Determine the (x, y) coordinate at the center of the cell enclosing the given text.  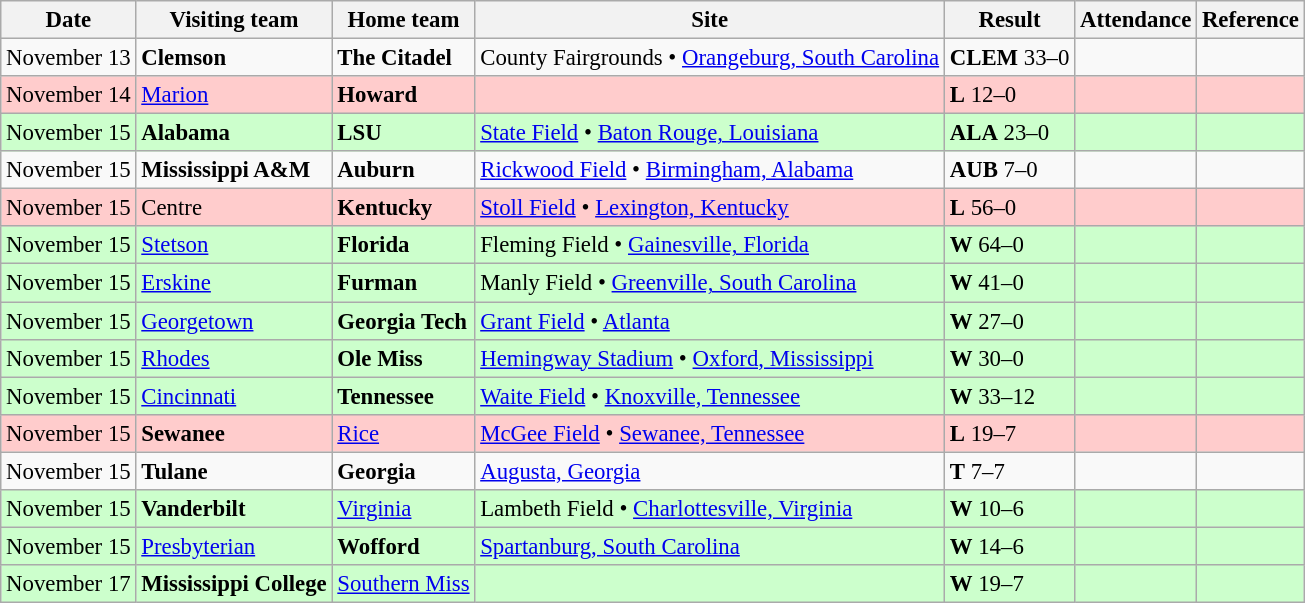
Clemson (234, 58)
Visiting team (234, 20)
Manly Field • Greenville, South Carolina (710, 283)
State Field • Baton Rouge, Louisiana (710, 133)
Grant Field • Atlanta (710, 321)
Home team (404, 20)
Lambeth Field • Charlottesville, Virginia (710, 509)
W 64–0 (1009, 245)
Virginia (404, 509)
W 14–6 (1009, 546)
McGee Field • Sewanee, Tennessee (710, 433)
ALA 23–0 (1009, 133)
Presbyterian (234, 546)
Auburn (404, 170)
W 41–0 (1009, 283)
W 10–6 (1009, 509)
Georgia Tech (404, 321)
Stoll Field • Lexington, Kentucky (710, 208)
November 14 (68, 95)
Attendance (1136, 20)
W 19–7 (1009, 584)
Centre (234, 208)
Tulane (234, 471)
Fleming Field • Gainesville, Florida (710, 245)
November 17 (68, 584)
Date (68, 20)
The Citadel (404, 58)
Waite Field • Knoxville, Tennessee (710, 396)
Georgia (404, 471)
Kentucky (404, 208)
Stetson (234, 245)
Result (1009, 20)
Howard (404, 95)
Rickwood Field • Birmingham, Alabama (710, 170)
Hemingway Stadium • Oxford, Mississippi (710, 358)
W 27–0 (1009, 321)
Southern Miss (404, 584)
L 12–0 (1009, 95)
Ole Miss (404, 358)
November 13 (68, 58)
Sewanee (234, 433)
County Fairgrounds • Orangeburg, South Carolina (710, 58)
Augusta, Georgia (710, 471)
Mississippi A&M (234, 170)
CLEM 33–0 (1009, 58)
Marion (234, 95)
Florida (404, 245)
W 30–0 (1009, 358)
LSU (404, 133)
Rhodes (234, 358)
Wofford (404, 546)
Vanderbilt (234, 509)
W 33–12 (1009, 396)
Tennessee (404, 396)
Erskine (234, 283)
Furman (404, 283)
AUB 7–0 (1009, 170)
Site (710, 20)
T 7–7 (1009, 471)
Mississippi College (234, 584)
L 19–7 (1009, 433)
L 56–0 (1009, 208)
Georgetown (234, 321)
Rice (404, 433)
Reference (1251, 20)
Cincinnati (234, 396)
Spartanburg, South Carolina (710, 546)
Alabama (234, 133)
